Detect which cell encompasses the target text, then output its (X, Y) center coordinate. 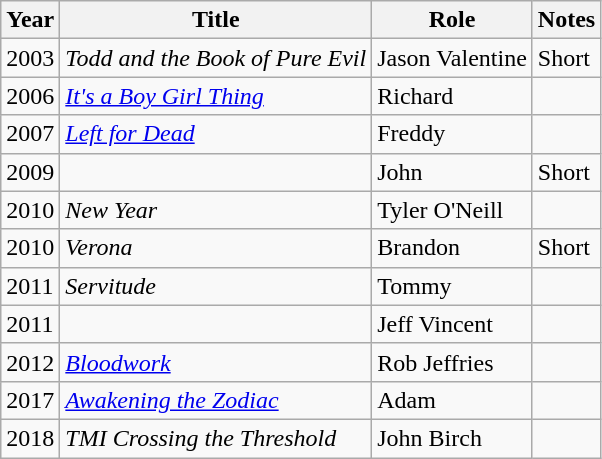
Verona (216, 248)
TMI Crossing the Threshold (216, 438)
2007 (30, 134)
It's a Boy Girl Thing (216, 96)
Brandon (452, 248)
Tyler O'Neill (452, 210)
Freddy (452, 134)
2003 (30, 58)
Jeff Vincent (452, 324)
Title (216, 20)
John Birch (452, 438)
Year (30, 20)
2012 (30, 362)
Role (452, 20)
Richard (452, 96)
Left for Dead (216, 134)
Bloodwork (216, 362)
Awakening the Zodiac (216, 400)
Notes (566, 20)
New Year (216, 210)
2009 (30, 172)
2018 (30, 438)
Jason Valentine (452, 58)
2006 (30, 96)
Rob Jeffries (452, 362)
Adam (452, 400)
Tommy (452, 286)
Todd and the Book of Pure Evil (216, 58)
Servitude (216, 286)
2017 (30, 400)
John (452, 172)
